From the cell containing the given text, extract its center point as [X, Y] coordinate. 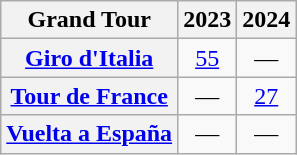
2024 [266, 20]
Giro d'Italia [90, 58]
55 [208, 58]
Tour de France [90, 96]
2023 [208, 20]
Grand Tour [90, 20]
Vuelta a España [90, 134]
27 [266, 96]
